For the text-containing cell, return its midpoint in (x, y) coordinate format. 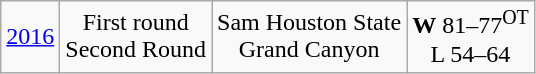
2016 (30, 37)
Sam Houston StateGrand Canyon (310, 37)
W 81–77OTL 54–64 (471, 37)
First roundSecond Round (136, 37)
